Pinpoint the cell where the given text exists, returning its (X, Y) midpoint coordinate. 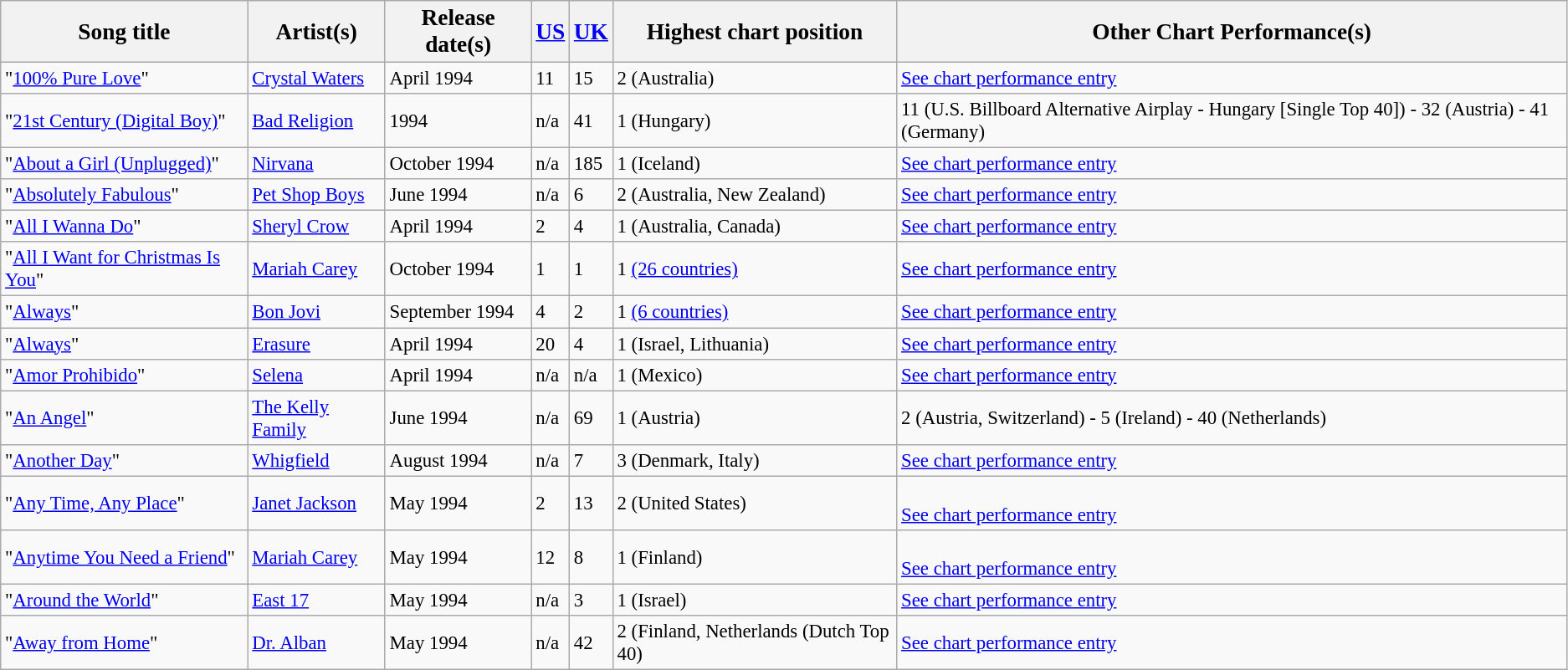
Artist(s) (316, 32)
1 (Mexico) (755, 375)
Pet Shop Boys (316, 195)
42 (592, 642)
Release date(s) (459, 32)
Sheryl Crow (316, 227)
"Anytime You Need a Friend" (124, 557)
Whigfield (316, 460)
1 (Austria) (755, 418)
Dr. Alban (316, 642)
1 (Israel, Lithuania) (755, 344)
41 (592, 120)
7 (592, 460)
3 (Denmark, Italy) (755, 460)
"All I Wanna Do" (124, 227)
September 1994 (459, 312)
Selena (316, 375)
"All I Want for Christmas Is You" (124, 269)
1 (Hungary) (755, 120)
1 (Iceland) (755, 164)
12 (551, 557)
2 (Finland, Netherlands (Dutch Top 40) (755, 642)
Nirvana (316, 164)
1 (26 countries) (755, 269)
20 (551, 344)
"An Angel" (124, 418)
"100% Pure Love" (124, 79)
13 (592, 504)
Highest chart position (755, 32)
"Amor Prohibido" (124, 375)
2 (Austria, Switzerland) - 5 (Ireland) - 40 (Netherlands) (1232, 418)
East 17 (316, 600)
3 (592, 600)
Janet Jackson (316, 504)
11 (U.S. Billboard Alternative Airplay - Hungary [Single Top 40]) - 32 (Austria) - 41 (Germany) (1232, 120)
1 (6 countries) (755, 312)
1994 (459, 120)
Erasure (316, 344)
Crystal Waters (316, 79)
2 (Australia) (755, 79)
US (551, 32)
Bad Religion (316, 120)
"21st Century (Digital Boy)" (124, 120)
Other Chart Performance(s) (1232, 32)
The Kelly Family (316, 418)
185 (592, 164)
"Absolutely Fabulous" (124, 195)
UK (592, 32)
1 (Finland) (755, 557)
August 1994 (459, 460)
1 (Australia, Canada) (755, 227)
Song title (124, 32)
"Around the World" (124, 600)
"Any Time, Any Place" (124, 504)
8 (592, 557)
6 (592, 195)
15 (592, 79)
"Away from Home" (124, 642)
"Another Day" (124, 460)
2 (United States) (755, 504)
1 (Israel) (755, 600)
2 (Australia, New Zealand) (755, 195)
11 (551, 79)
69 (592, 418)
Bon Jovi (316, 312)
"About a Girl (Unplugged)" (124, 164)
